Return the [x, y] coordinate for the center point of the cell that contains the specified text.  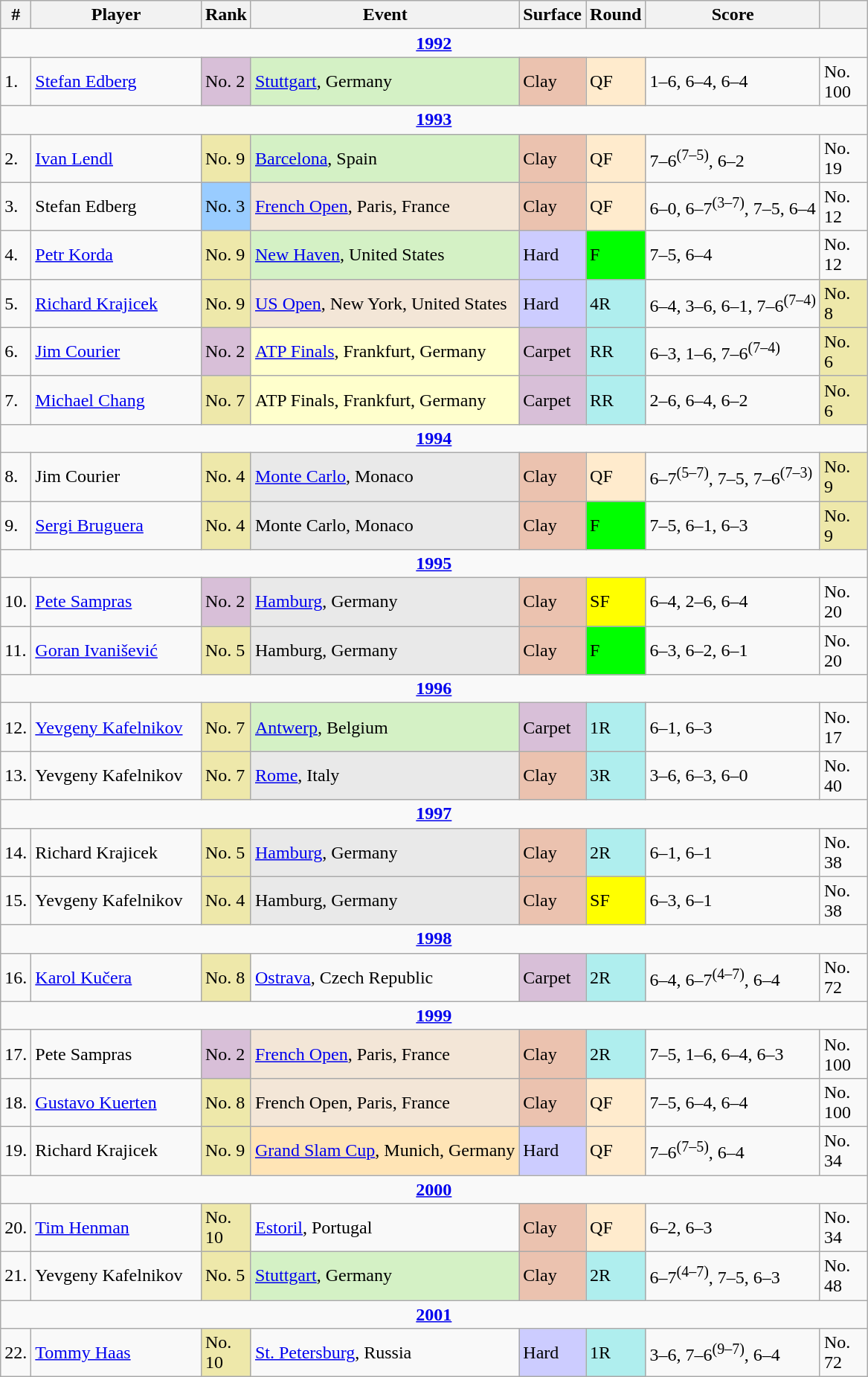
Goran Ivanišević [116, 650]
17. [16, 1053]
1–6, 6–4, 6–4 [733, 82]
Round [616, 15]
16. [16, 978]
8. [16, 476]
Sergi Bruguera [116, 525]
No. 17 [843, 728]
No. 3 [226, 207]
Score [733, 15]
7–5, 6–4 [733, 254]
No. 40 [843, 775]
Event [385, 15]
6. [16, 351]
6–2, 6–3 [733, 1227]
1999 [434, 1015]
19. [16, 1150]
3–6, 6–3, 6–0 [733, 775]
No. 19 [843, 158]
1994 [434, 438]
Michael Chang [116, 400]
2. [16, 158]
15. [16, 900]
# [16, 15]
18. [16, 1102]
St. Petersburg, Russia [385, 1352]
6–4, 3–6, 6–1, 7–6(7–4) [733, 304]
6–1, 6–3 [733, 728]
6–1, 6–1 [733, 853]
Tim Henman [116, 1227]
Petr Korda [116, 254]
14. [16, 853]
7–6(7–5), 6–4 [733, 1150]
No. 48 [843, 1277]
6–3, 6–2, 6–1 [733, 650]
Tommy Haas [116, 1352]
1995 [434, 564]
21. [16, 1277]
Antwerp, Belgium [385, 728]
7–5, 6–1, 6–3 [733, 525]
7–6(7–5), 6–2 [733, 158]
7–5, 1–6, 6–4, 6–3 [733, 1053]
7. [16, 400]
5. [16, 304]
1997 [434, 814]
9. [16, 525]
6–4, 2–6, 6–4 [733, 603]
2–6, 6–4, 6–2 [733, 400]
Estoril, Portugal [385, 1227]
10. [16, 603]
13. [16, 775]
7–5, 6–4, 6–4 [733, 1102]
11. [16, 650]
4R [616, 304]
Karol Kučera [116, 978]
6–4, 6–7(4–7), 6–4 [733, 978]
New Haven, United States [385, 254]
US Open, New York, United States [385, 304]
4. [16, 254]
1998 [434, 939]
12. [16, 728]
6–0, 6–7(3–7), 7–5, 6–4 [733, 207]
6–3, 6–1 [733, 900]
Ivan Lendl [116, 158]
Grand Slam Cup, Munich, Germany [385, 1150]
1992 [434, 43]
Rank [226, 15]
22. [16, 1352]
Surface [553, 15]
20. [16, 1227]
6–7(4–7), 7–5, 6–3 [733, 1277]
1993 [434, 120]
Ostrava, Czech Republic [385, 978]
1. [16, 82]
3. [16, 207]
2000 [434, 1190]
Barcelona, Spain [385, 158]
6–3, 1–6, 7–6(7–4) [733, 351]
Rome, Italy [385, 775]
6–7(5–7), 7–5, 7–6(7–3) [733, 476]
2001 [434, 1315]
1996 [434, 689]
3R [616, 775]
3–6, 7–6(9–7), 6–4 [733, 1352]
Gustavo Kuerten [116, 1102]
Player [116, 15]
